Scan for the cell matching the given text and deliver its [x, y] coordinate at center. 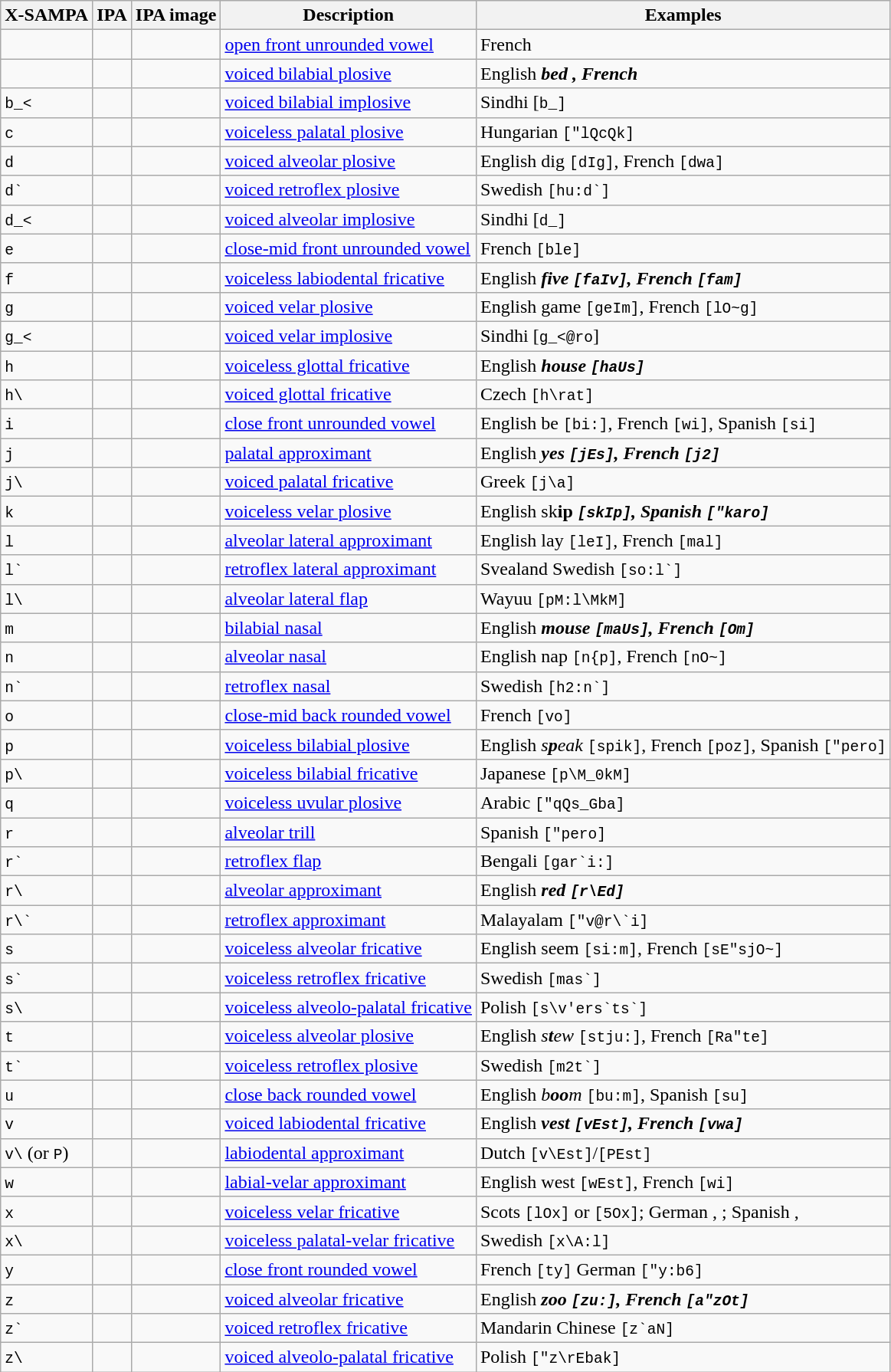
g_< [47, 336]
English yes [jEs], French [j2] [683, 453]
r` [47, 862]
n [47, 657]
voiceless glottal fricative [349, 366]
v\ (or P) [47, 1153]
voiced palatal fricative [349, 482]
English nap [n{p], French [nO~] [683, 657]
Mandarin Chinese [z`aN] [683, 1328]
English be [bi:], French [wi], Spanish [si] [683, 424]
voiced alveolar plosive [349, 161]
Swedish [x\A:l] [683, 1240]
English seem [si:m], French [sE"sjO~] [683, 949]
English game [geIm], French [lO~g] [683, 307]
voiced velar implosive [349, 336]
Malayalam ["v@r\`i] [683, 920]
English dig [dIg], French [dwa] [683, 161]
labial-velar approximant [349, 1182]
English vest [vEst], French [vwa] [683, 1124]
Examples [683, 15]
Wayuu [pM:l\MkM] [683, 599]
alveolar trill [349, 832]
j\ [47, 482]
voiced bilabial plosive [349, 74]
Bengali [gar`i:] [683, 862]
English speak [spik], French [poz], Spanish ["pero] [683, 744]
z\ [47, 1357]
Polish ["z\rEbak] [683, 1357]
q [47, 803]
g [47, 307]
IPA image [176, 15]
r [47, 832]
voiceless retroflex plosive [349, 1065]
i [47, 424]
English stew [stju:], French [Ra"te] [683, 1036]
French [683, 44]
r\` [47, 920]
English skip [skIp], Spanish ["karo] [683, 511]
f [47, 277]
Swedish [h2:n`] [683, 686]
b_< [47, 103]
voiced bilabial implosive [349, 103]
Dutch [v\Est]/[PEst] [683, 1153]
voiceless alveolar plosive [349, 1036]
voiced labiodental fricative [349, 1124]
u [47, 1095]
Sindhi [g_<@ro] [683, 336]
Swedish [hu:d`] [683, 190]
bilabial nasal [349, 628]
retroflex flap [349, 862]
voiceless labiodental fricative [349, 277]
palatal approximant [349, 453]
voiced glottal fricative [349, 395]
English bed , French [683, 74]
English house [haUs] [683, 366]
X-SAMPA [47, 15]
l\ [47, 599]
English mouse [maUs], French [Om] [683, 628]
English west [wEst], French [wi] [683, 1182]
voiceless palatal-velar fricative [349, 1240]
English lay [leI], French [mal] [683, 540]
close front unrounded vowel [349, 424]
s [47, 949]
d` [47, 190]
s\ [47, 1007]
voiceless bilabial fricative [349, 773]
j [47, 453]
d [47, 161]
voiced alveolo-palatal fricative [349, 1357]
v [47, 1124]
o [47, 715]
IPA [112, 15]
n` [47, 686]
h\ [47, 395]
close front rounded vowel [349, 1269]
voiceless palatal plosive [349, 132]
voiced alveolar fricative [349, 1299]
p\ [47, 773]
English five [faIv], French [fam] [683, 277]
Sindhi [b_] [683, 103]
w [47, 1182]
c [47, 132]
voiceless alveolar fricative [349, 949]
close back rounded vowel [349, 1095]
e [47, 248]
alveolar nasal [349, 657]
English boom [bu:m], Spanish [su] [683, 1095]
y [47, 1269]
Polish [s\v'ers`ts`] [683, 1007]
voiced retroflex plosive [349, 190]
French [vo] [683, 715]
voiceless velar fricative [349, 1211]
English zoo [zu:], French [a"zOt] [683, 1299]
English red [r\Ed] [683, 891]
s` [47, 978]
x\ [47, 1240]
r\ [47, 891]
close-mid back rounded vowel [349, 715]
retroflex approximant [349, 920]
alveolar lateral approximant [349, 540]
l [47, 540]
close-mid front unrounded vowel [349, 248]
labiodental approximant [349, 1153]
Spanish ["pero] [683, 832]
Scots [lOx] or [5Ox]; German , ; Spanish , [683, 1211]
voiceless alveolo-palatal fricative [349, 1007]
French [ty] German ["y:b6] [683, 1269]
t` [47, 1065]
voiced velar plosive [349, 307]
Svealand Swedish [so:l`] [683, 569]
d_< [47, 219]
Swedish [m2t`] [683, 1065]
retroflex lateral approximant [349, 569]
l` [47, 569]
voiced alveolar implosive [349, 219]
z [47, 1299]
Sindhi [d_] [683, 219]
alveolar lateral flap [349, 599]
Swedish [mas`] [683, 978]
k [47, 511]
t [47, 1036]
alveolar approximant [349, 891]
voiceless retroflex fricative [349, 978]
voiceless velar plosive [349, 511]
French [ble] [683, 248]
h [47, 366]
voiced retroflex fricative [349, 1328]
Arabic ["qQs_Gba] [683, 803]
voiceless bilabial plosive [349, 744]
Czech [h\rat] [683, 395]
x [47, 1211]
Description [349, 15]
Japanese [p\M_0kM] [683, 773]
m [47, 628]
voiceless uvular plosive [349, 803]
p [47, 744]
retroflex nasal [349, 686]
Hungarian ["lQcQk] [683, 132]
Greek [j\a] [683, 482]
open front unrounded vowel [349, 44]
z` [47, 1328]
